Extract the [x, y] coordinate from the center of the cell holding the provided text.  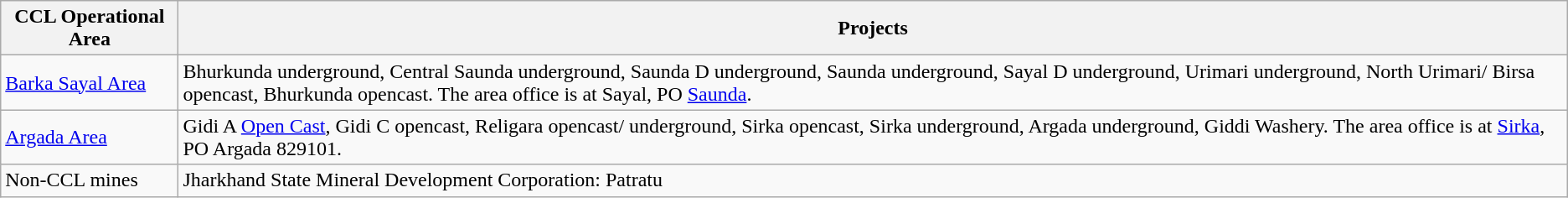
Non-CCL mines [90, 180]
CCL Operational Area [90, 29]
Jharkhand State Mineral Development Corporation: Patratu [873, 180]
Barka Sayal Area [90, 82]
Argada Area [90, 138]
Projects [873, 29]
